Pinpoint the cell where the given text exists, returning its [x, y] midpoint coordinate. 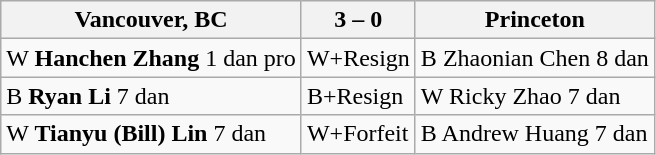
W+Resign [358, 58]
W Tianyu (Bill) Lin 7 dan [152, 134]
B+Resign [358, 96]
3 – 0 [358, 20]
W Hanchen Zhang 1 dan pro [152, 58]
B Andrew Huang 7 dan [534, 134]
W Ricky Zhao 7 dan [534, 96]
B Ryan Li 7 dan [152, 96]
B Zhaonian Chen 8 dan [534, 58]
W+Forfeit [358, 134]
Princeton [534, 20]
Vancouver, BC [152, 20]
